Provide the (X, Y) coordinate of the cell's center where the given text is located.  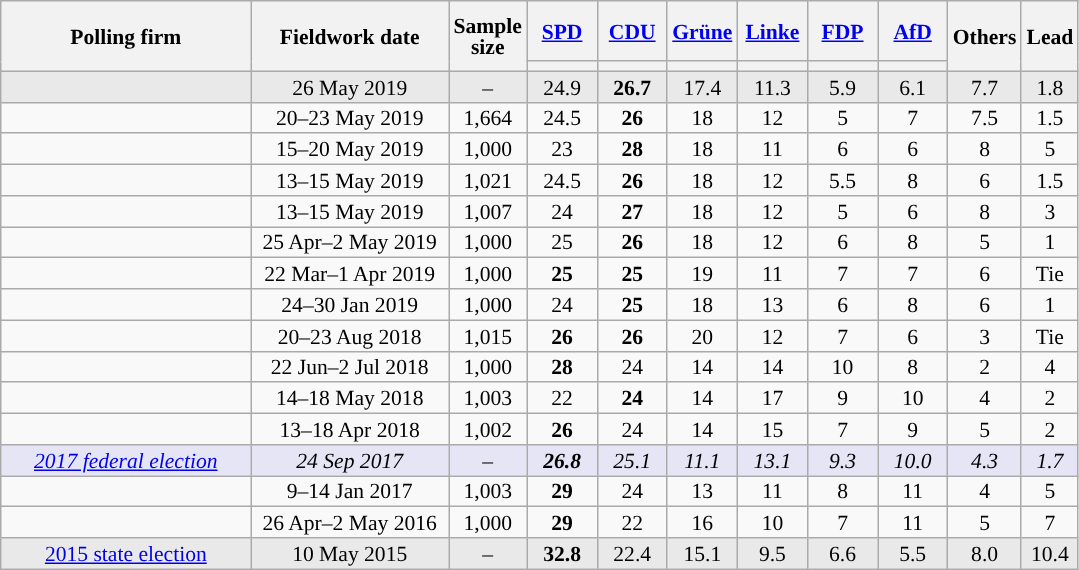
26.8 (562, 460)
1,007 (487, 212)
6.6 (842, 554)
32.8 (562, 554)
9.3 (842, 460)
Lead (1050, 36)
13–18 Apr 2018 (350, 430)
20–23 May 2019 (350, 118)
15.1 (702, 554)
17 (772, 398)
19 (702, 274)
1,002 (487, 430)
15 (772, 430)
1,015 (487, 336)
13.1 (772, 460)
25 Apr–2 May 2019 (350, 242)
CDU (632, 31)
5.9 (842, 86)
24–30 Jan 2019 (350, 304)
27 (632, 212)
26 Apr–2 May 2016 (350, 522)
14–18 May 2018 (350, 398)
7.5 (985, 118)
Linke (772, 31)
4.3 (985, 460)
11.3 (772, 86)
1.7 (1050, 460)
22 Mar–1 Apr 2019 (350, 274)
1,021 (487, 180)
2015 state election (126, 554)
20 (702, 336)
Polling firm (126, 36)
FDP (842, 31)
9–14 Jan 2017 (350, 492)
25.1 (632, 460)
6.1 (913, 86)
10.4 (1050, 554)
24.9 (562, 86)
8.0 (985, 554)
1.8 (1050, 86)
22 Jun–2 Jul 2018 (350, 366)
24 Sep 2017 (350, 460)
26 May 2019 (350, 86)
11.1 (702, 460)
10 May 2015 (350, 554)
2017 federal election (126, 460)
23 (562, 150)
10.0 (913, 460)
16 (702, 522)
26.7 (632, 86)
Grüne (702, 31)
Fieldwork date (350, 36)
AfD (913, 31)
Samplesize (487, 36)
15–20 May 2019 (350, 150)
7.7 (985, 86)
SPD (562, 31)
9.5 (772, 554)
22.4 (632, 554)
17.4 (702, 86)
20–23 Aug 2018 (350, 336)
Others (985, 36)
1,664 (487, 118)
